Output the (x, y) coordinate of the center of the cell containing the given text.  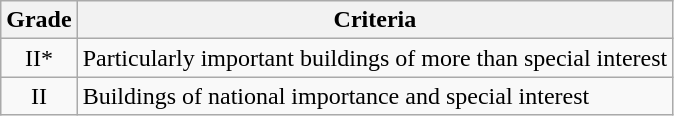
Grade (39, 20)
II (39, 96)
II* (39, 58)
Buildings of national importance and special interest (375, 96)
Criteria (375, 20)
Particularly important buildings of more than special interest (375, 58)
